For the text-containing cell, return its midpoint in (X, Y) coordinate format. 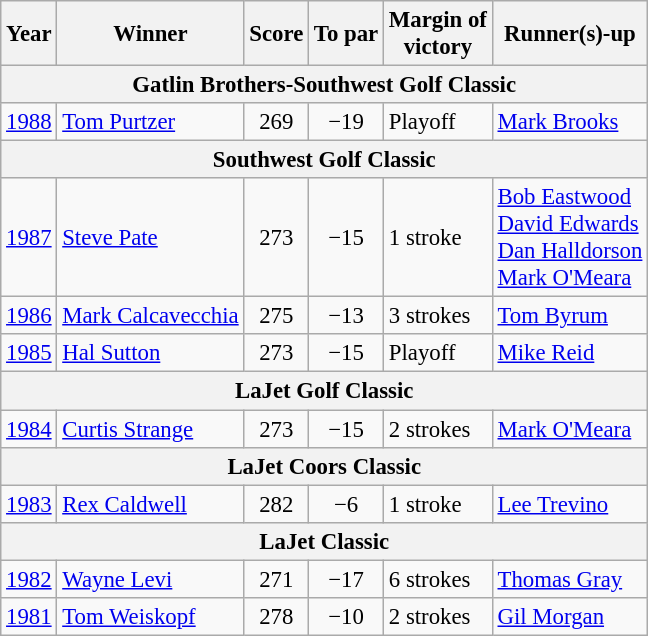
Tom Byrum (570, 316)
Rex Caldwell (150, 504)
LaJet Coors Classic (324, 466)
LaJet Golf Classic (324, 391)
Runner(s)-up (570, 34)
Year (29, 34)
Mark O'Meara (570, 429)
Margin ofvictory (438, 34)
To par (346, 34)
1982 (29, 579)
Winner (150, 34)
1986 (29, 316)
1987 (29, 238)
282 (276, 504)
Mark Calcavecchia (150, 316)
275 (276, 316)
Mark Brooks (570, 122)
278 (276, 617)
−17 (346, 579)
−10 (346, 617)
Score (276, 34)
−13 (346, 316)
−6 (346, 504)
Mike Reid (570, 353)
Gatlin Brothers-Southwest Golf Classic (324, 85)
3 strokes (438, 316)
Southwest Golf Classic (324, 160)
−19 (346, 122)
Lee Trevino (570, 504)
Steve Pate (150, 238)
Hal Sutton (150, 353)
Thomas Gray (570, 579)
1984 (29, 429)
1985 (29, 353)
269 (276, 122)
LaJet Classic (324, 541)
1988 (29, 122)
1983 (29, 504)
271 (276, 579)
Tom Purtzer (150, 122)
6 strokes (438, 579)
Curtis Strange (150, 429)
Bob Eastwood David Edwards Dan Halldorson Mark O'Meara (570, 238)
Tom Weiskopf (150, 617)
Gil Morgan (570, 617)
1981 (29, 617)
Wayne Levi (150, 579)
